Determine the [x, y] coordinate at the center of the cell enclosing the given text.  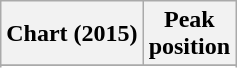
Peakposition [189, 34]
Chart (2015) [72, 34]
